Output the (X, Y) coordinate of the center of the cell containing the given text.  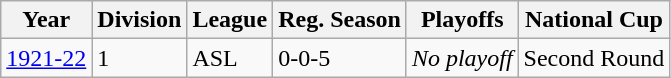
Second Round (594, 58)
Year (46, 20)
No playoff (462, 58)
National Cup (594, 20)
1 (140, 58)
0-0-5 (340, 58)
ASL (230, 58)
Reg. Season (340, 20)
Division (140, 20)
1921-22 (46, 58)
Playoffs (462, 20)
League (230, 20)
